From the cell containing the given text, extract its center point as (x, y) coordinate. 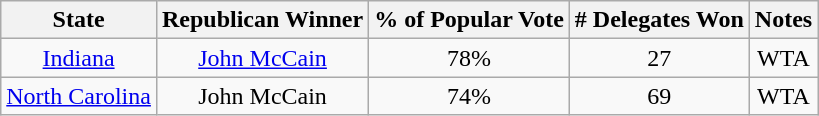
74% (470, 96)
% of Popular Vote (470, 20)
# Delegates Won (659, 20)
Republican Winner (262, 20)
27 (659, 58)
69 (659, 96)
78% (470, 58)
State (79, 20)
Notes (783, 20)
Indiana (79, 58)
North Carolina (79, 96)
